Return the (X, Y) coordinate for the center point of the cell that contains the specified text.  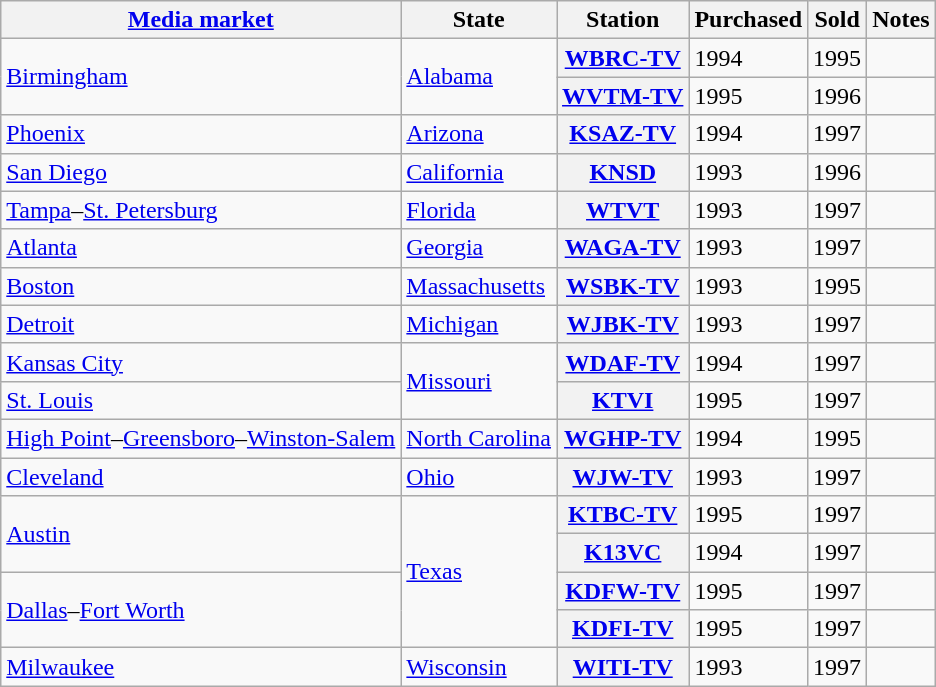
Michigan (479, 324)
Arizona (479, 134)
WITI-TV (623, 667)
Tampa–St. Petersburg (201, 210)
KTVI (623, 400)
State (479, 20)
Georgia (479, 248)
KNSD (623, 172)
Phoenix (201, 134)
Florida (479, 210)
Detroit (201, 324)
St. Louis (201, 400)
Sold (838, 20)
Austin (201, 534)
WJW-TV (623, 477)
Atlanta (201, 248)
WSBK-TV (623, 286)
KDFW-TV (623, 591)
WJBK-TV (623, 324)
WTVT (623, 210)
Notes (901, 20)
North Carolina (479, 438)
Boston (201, 286)
WBRC-TV (623, 58)
Dallas–Fort Worth (201, 610)
WGHP-TV (623, 438)
K13VC (623, 553)
California (479, 172)
Kansas City (201, 362)
WAGA-TV (623, 248)
Cleveland (201, 477)
Milwaukee (201, 667)
Station (623, 20)
Purchased (748, 20)
WDAF-TV (623, 362)
Media market (201, 20)
WVTM-TV (623, 96)
San Diego (201, 172)
High Point–Greensboro–Winston-Salem (201, 438)
Missouri (479, 381)
Birmingham (201, 77)
Wisconsin (479, 667)
Massachusetts (479, 286)
Alabama (479, 77)
KDFI-TV (623, 629)
Ohio (479, 477)
KSAZ-TV (623, 134)
Texas (479, 572)
KTBC-TV (623, 515)
